Scan for the cell matching the given text and deliver its (x, y) coordinate at center. 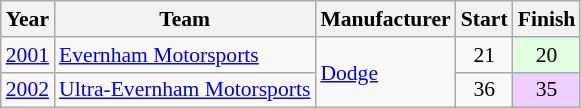
36 (484, 90)
2002 (28, 90)
Team (184, 19)
Finish (547, 19)
Evernham Motorsports (184, 55)
Dodge (385, 72)
Start (484, 19)
21 (484, 55)
2001 (28, 55)
Year (28, 19)
Ultra-Evernham Motorsports (184, 90)
35 (547, 90)
Manufacturer (385, 19)
20 (547, 55)
